Pinpoint the cell where the given text exists, returning its (X, Y) midpoint coordinate. 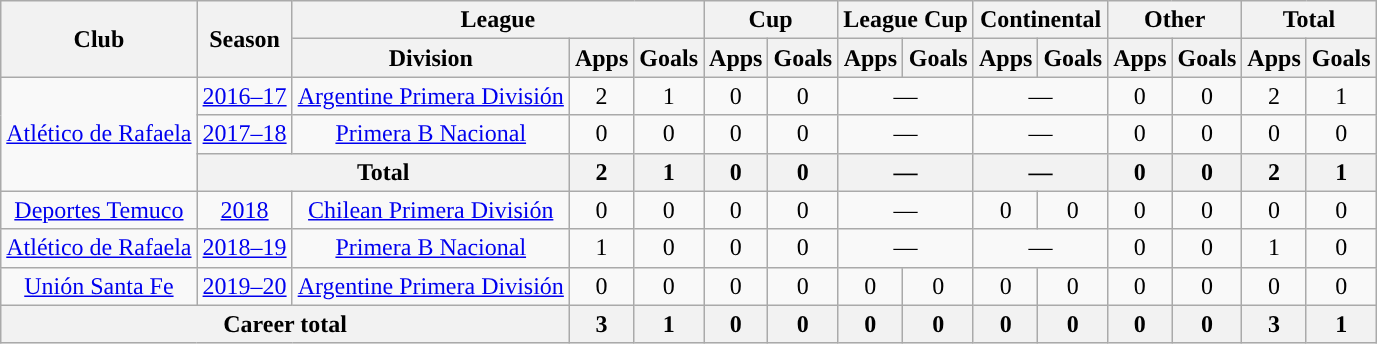
Division (430, 58)
Cup (771, 20)
Season (244, 39)
2018–19 (244, 248)
2017–18 (244, 134)
League (498, 20)
2018 (244, 210)
Club (99, 39)
Deportes Temuco (99, 210)
Career total (286, 324)
Unión Santa Fe (99, 286)
Chilean Primera División (430, 210)
Other (1175, 20)
Continental (1040, 20)
2016–17 (244, 96)
2019–20 (244, 286)
League Cup (906, 20)
